Scan for the cell matching the given text and deliver its (X, Y) coordinate at center. 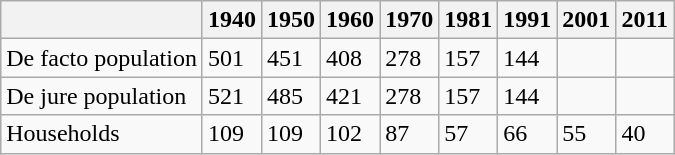
55 (586, 134)
De facto population (102, 58)
2001 (586, 20)
501 (232, 58)
2011 (645, 20)
485 (290, 96)
408 (350, 58)
1960 (350, 20)
1991 (528, 20)
66 (528, 134)
102 (350, 134)
40 (645, 134)
87 (410, 134)
De jure population (102, 96)
1970 (410, 20)
1981 (468, 20)
1940 (232, 20)
1950 (290, 20)
421 (350, 96)
57 (468, 134)
521 (232, 96)
Households (102, 134)
451 (290, 58)
